Find where the given text appears and provide that cell's center as (X, Y) coordinate. 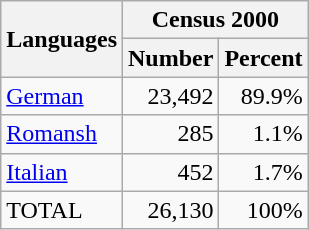
Italian (62, 172)
1.1% (264, 134)
285 (171, 134)
Romansh (62, 134)
100% (264, 210)
23,492 (171, 96)
TOTAL (62, 210)
26,130 (171, 210)
452 (171, 172)
Census 2000 (216, 20)
89.9% (264, 96)
Number (171, 58)
German (62, 96)
Percent (264, 58)
1.7% (264, 172)
Languages (62, 39)
